Determine the (X, Y) coordinate at the center of the cell enclosing the given text.  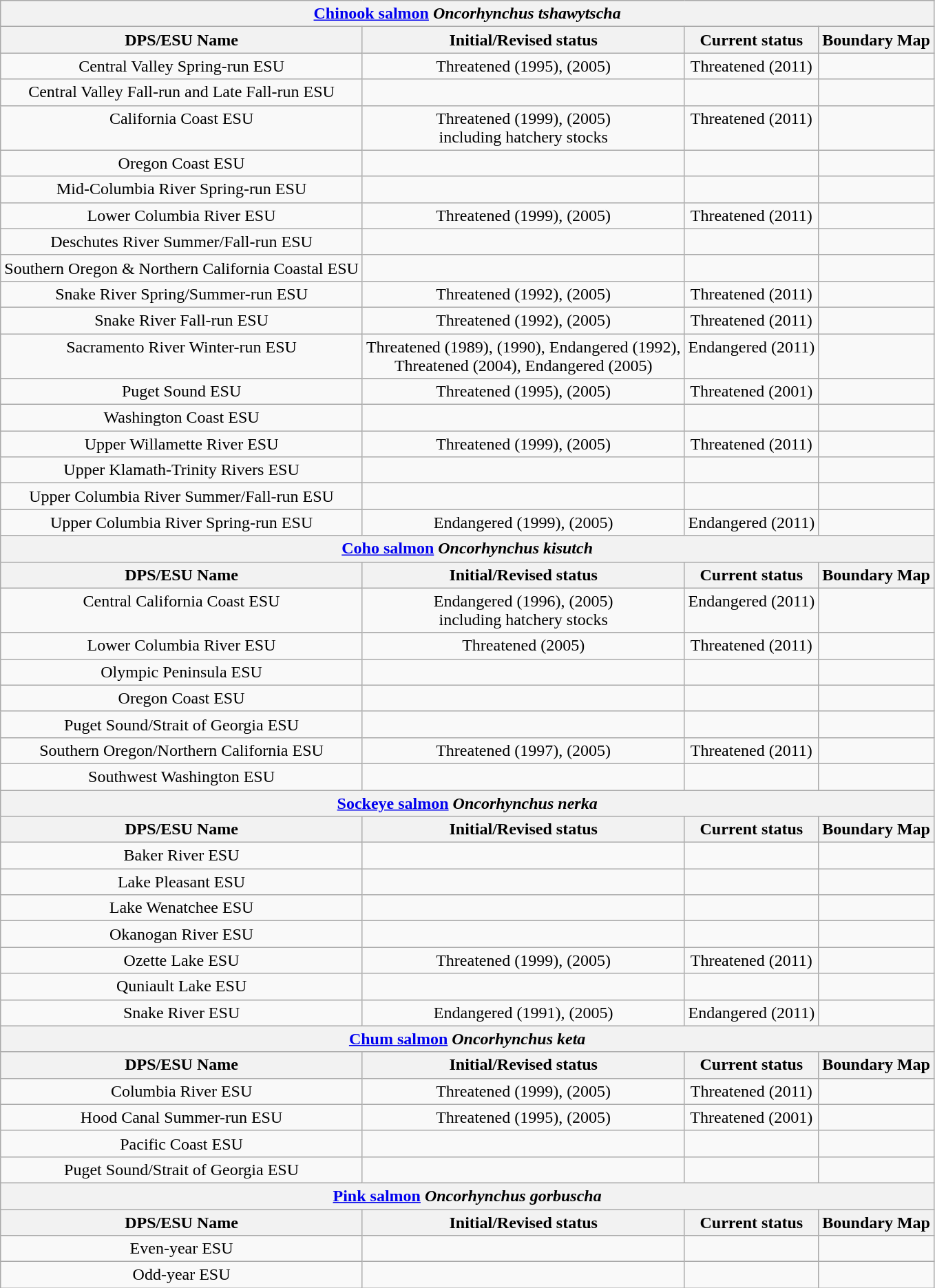
Mid-Columbia River Spring-run ESU (182, 189)
Ozette Lake ESU (182, 960)
Southwest Washington ESU (182, 777)
Central Valley Fall-run and Late Fall-run ESU (182, 92)
Deschutes River Summer/Fall-run ESU (182, 242)
Odd-year ESU (182, 1275)
Central Valley Spring-run ESU (182, 66)
Snake River Fall-run ESU (182, 320)
Coho salmon Oncorhynchus kisutch (467, 549)
Chinook salmon Oncorhynchus tshawytscha (467, 14)
Olympic Peninsula ESU (182, 672)
Threatened (2005) (523, 646)
Washington Coast ESU (182, 418)
Snake River Spring/Summer-run ESU (182, 294)
Chum salmon Oncorhynchus keta (467, 1039)
Pink salmon Oncorhynchus gorbuscha (467, 1196)
Pacific Coast ESU (182, 1143)
Snake River ESU (182, 1013)
Endangered (1996), (2005) including hatchery stocks (523, 610)
Threatened (1997), (2005) (523, 750)
Baker River ESU (182, 856)
Hood Canal Summer-run ESU (182, 1117)
Quniault Lake ESU (182, 986)
Endangered (1991), (2005) (523, 1013)
Lake Wenatchee ESU (182, 908)
Lake Pleasant ESU (182, 882)
Central California Coast ESU (182, 610)
Upper Columbia River Spring-run ESU (182, 522)
Threatened (1989), (1990), Endangered (1992), Threatened (2004), Endangered (2005) (523, 355)
Threatened (1999), (2005) including hatchery stocks (523, 128)
Endangered (1999), (2005) (523, 522)
Sacramento River Winter-run ESU (182, 355)
Southern Oregon & Northern California Coastal ESU (182, 268)
Puget Sound ESU (182, 392)
Sockeye salmon Oncorhynchus nerka (467, 803)
Even-year ESU (182, 1249)
Upper Klamath-Trinity Rivers ESU (182, 470)
California Coast ESU (182, 128)
Okanogan River ESU (182, 934)
Upper Columbia River Summer/Fall-run ESU (182, 496)
Southern Oregon/Northern California ESU (182, 750)
Columbia River ESU (182, 1091)
Upper Willamette River ESU (182, 444)
